For the text-containing cell, return its midpoint in [X, Y] coordinate format. 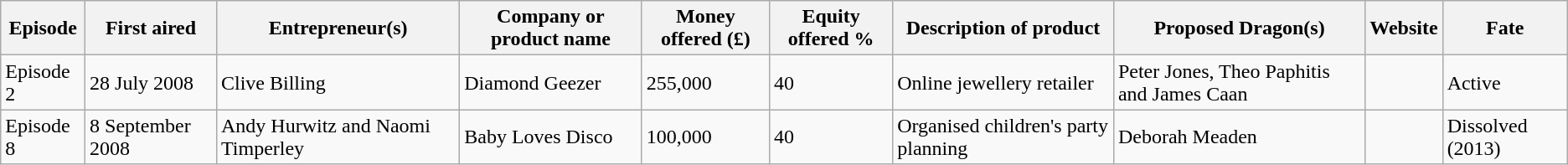
Episode 8 [44, 137]
Equity offered % [831, 28]
Peter Jones, Theo Paphitis and James Caan [1239, 82]
Online jewellery retailer [1003, 82]
Clive Billing [338, 82]
First aired [151, 28]
255,000 [705, 82]
Active [1504, 82]
Deborah Meaden [1239, 137]
Fate [1504, 28]
Andy Hurwitz and Naomi Timperley [338, 137]
Website [1404, 28]
Company or product name [551, 28]
28 July 2008 [151, 82]
Baby Loves Disco [551, 137]
Money offered (£) [705, 28]
100,000 [705, 137]
Dissolved (2013) [1504, 137]
Episode 2 [44, 82]
Description of product [1003, 28]
Diamond Geezer [551, 82]
8 September 2008 [151, 137]
Episode [44, 28]
Proposed Dragon(s) [1239, 28]
Entrepreneur(s) [338, 28]
Organised children's party planning [1003, 137]
